Find where the given text appears and provide that cell's center as [X, Y] coordinate. 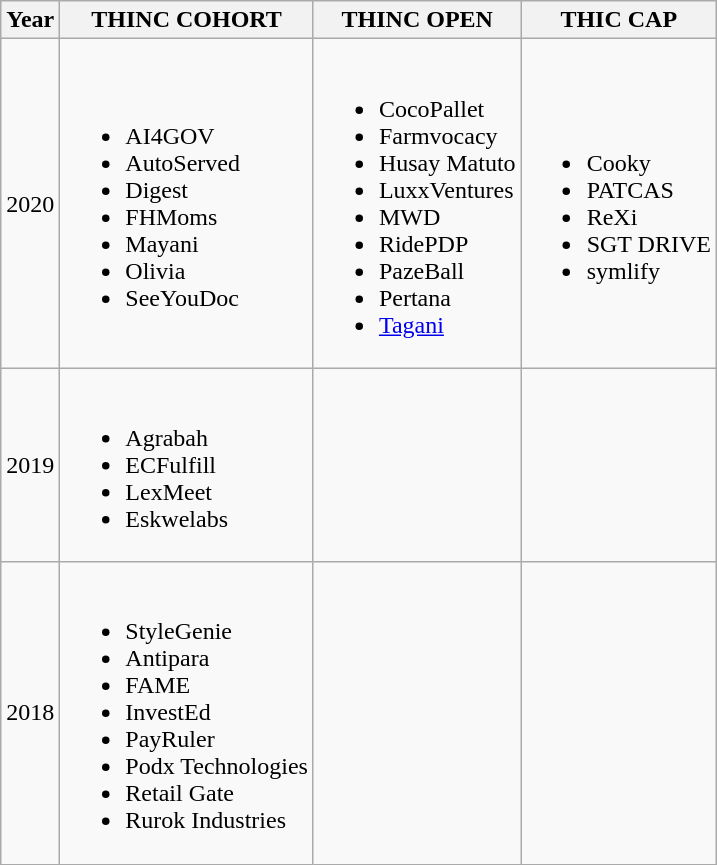
THIC CAP [618, 20]
StyleGenieAntiparaFAMEInvestEdPayRulerPodx TechnologiesRetail GateRurok Industries [187, 713]
THINC OPEN [417, 20]
2020 [30, 204]
THINC COHORT [187, 20]
CookyPATCASReXiSGT DRIVEsymlify [618, 204]
2019 [30, 465]
AgrabahECFulfillLexMeetEskwelabs [187, 465]
Year [30, 20]
AI4GOVAutoServedDigestFHMomsMayaniOliviaSeeYouDoc [187, 204]
2018 [30, 713]
CocoPalletFarmvocacyHusay MatutoLuxxVenturesMWDRidePDPPazeBallPertanaTagani [417, 204]
